From the cell containing the given text, extract its center point as (X, Y) coordinate. 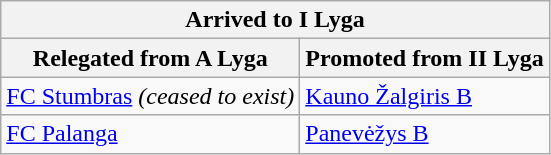
Arrived to I Lyga (276, 20)
Panevėžys B (424, 134)
FC Stumbras (ceased to exist) (150, 96)
Kauno Žalgiris B (424, 96)
FC Palanga (150, 134)
Promoted from II Lyga (424, 58)
Relegated from A Lyga (150, 58)
